Return (X, Y) of the center of cell containing provided text 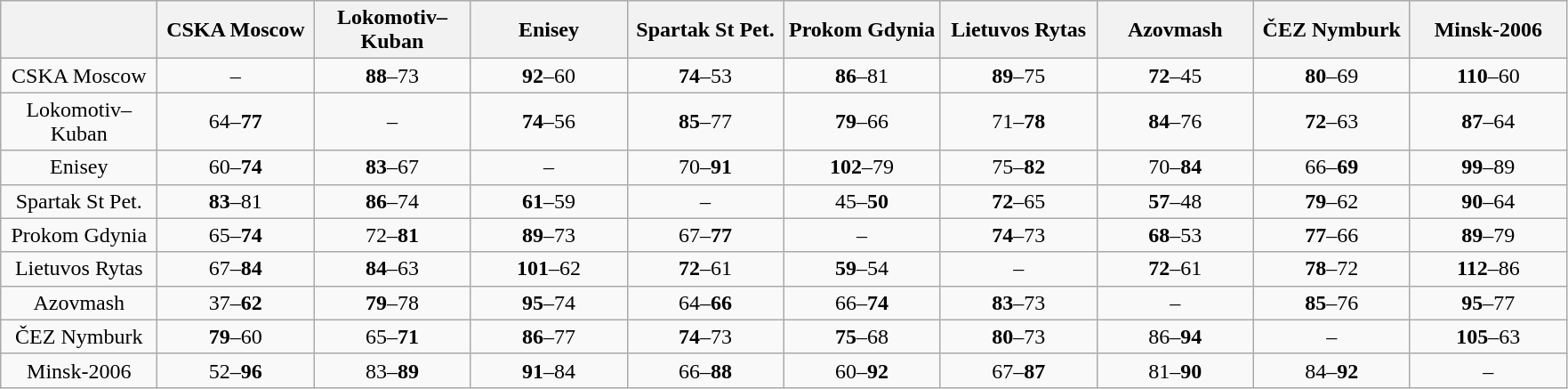
70–91 (705, 167)
66–69 (1331, 167)
83–89 (392, 370)
79–60 (236, 336)
45–50 (862, 201)
83–73 (1018, 303)
95–77 (1488, 303)
89–75 (1018, 76)
72–81 (392, 235)
64–66 (705, 303)
79–78 (392, 303)
92–60 (549, 76)
65–74 (236, 235)
79–62 (1331, 201)
72–45 (1175, 76)
85–77 (705, 121)
86–81 (862, 76)
66–74 (862, 303)
89–73 (549, 235)
110–60 (1488, 76)
90–64 (1488, 201)
105–63 (1488, 336)
86–74 (392, 201)
83–67 (392, 167)
66–88 (705, 370)
57–48 (1175, 201)
75–68 (862, 336)
37–62 (236, 303)
67–84 (236, 269)
81–90 (1175, 370)
85–76 (1331, 303)
95–74 (549, 303)
84–76 (1175, 121)
80–73 (1018, 336)
52–96 (236, 370)
65–71 (392, 336)
67–77 (705, 235)
86–77 (549, 336)
67–87 (1018, 370)
74–56 (549, 121)
60–74 (236, 167)
72–65 (1018, 201)
60–92 (862, 370)
88–73 (392, 76)
91–84 (549, 370)
59–54 (862, 269)
89–79 (1488, 235)
86–94 (1175, 336)
77–66 (1331, 235)
84–63 (392, 269)
74–53 (705, 76)
112–86 (1488, 269)
99–89 (1488, 167)
101–62 (549, 269)
70–84 (1175, 167)
71–78 (1018, 121)
78–72 (1331, 269)
72–63 (1331, 121)
79–66 (862, 121)
83–81 (236, 201)
64–77 (236, 121)
102–79 (862, 167)
84–92 (1331, 370)
87–64 (1488, 121)
75–82 (1018, 167)
68–53 (1175, 235)
80–69 (1331, 76)
61–59 (549, 201)
